From the cell containing the given text, extract its center point as (x, y) coordinate. 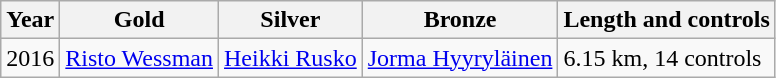
Length and controls (666, 20)
Bronze (460, 20)
Risto Wessman (140, 58)
Jorma Hyyryläinen (460, 58)
6.15 km, 14 controls (666, 58)
2016 (30, 58)
Gold (140, 20)
Heikki Rusko (291, 58)
Year (30, 20)
Silver (291, 20)
